Extract the [x, y] coordinate from the center of the cell holding the provided text.  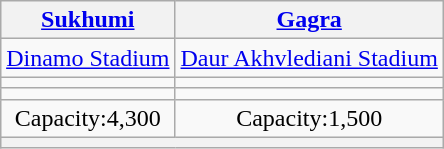
Sukhumi [88, 20]
Capacity:1,500 [309, 118]
Dinamo Stadium [88, 58]
Daur Akhvlediani Stadium [309, 58]
Gagra [309, 20]
Capacity:4,300 [88, 118]
